Search for the cell housing the specified text and yield its (x, y) center coordinate. 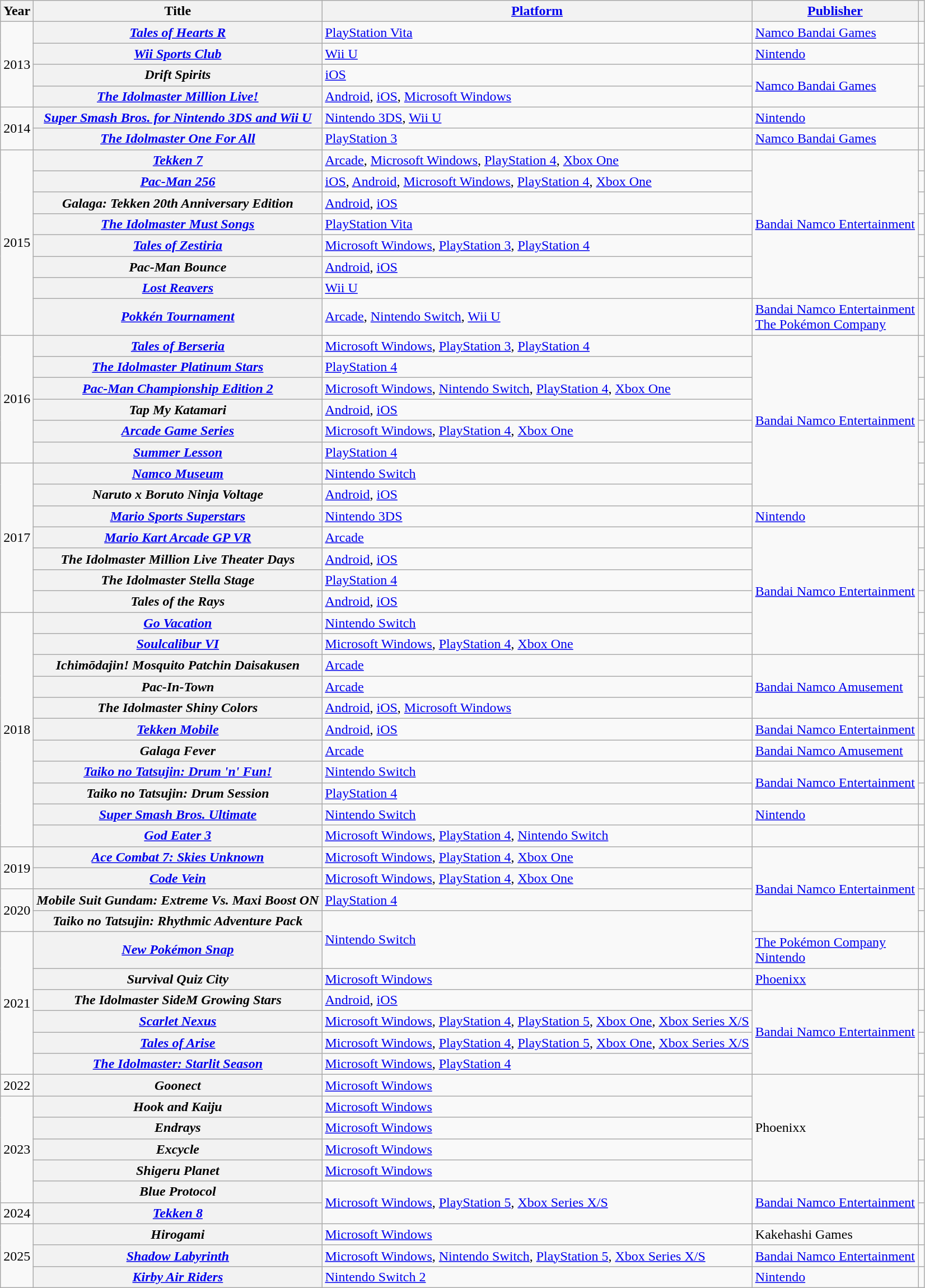
Taiko no Tatsujin: Drum 'n' Fun! (178, 772)
Tales of Zestiria (178, 245)
Goonect (178, 1085)
Super Smash Bros. Ultimate (178, 814)
The Idolmaster Platinum Stars (178, 367)
Wii Sports Club (178, 54)
Nintendo Switch 2 (537, 1277)
Microsoft Windows, PlayStation 4 (537, 1064)
Tales of Hearts R (178, 32)
Hook and Kaiju (178, 1107)
Super Smash Bros. for Nintendo 3DS and Wii U (178, 118)
Tap My Katamari (178, 410)
Summer Lesson (178, 452)
Arcade, Microsoft Windows, PlayStation 4, Xbox One (537, 160)
Pac-In-Town (178, 687)
2022 (17, 1085)
PlayStation 3 (537, 139)
2023 (17, 1149)
Nintendo 3DS (537, 516)
Pokkén Tournament (178, 317)
Galaga: Tekken 20th Anniversary Edition (178, 203)
Bandai Namco EntertainmentThe Pokémon Company (835, 317)
Galaga Fever (178, 751)
Microsoft Windows, PlayStation 5, Xbox Series X/S (537, 1202)
Survival Quiz City (178, 979)
Year (17, 11)
2024 (17, 1213)
2025 (17, 1256)
The Idolmaster One For All (178, 139)
Microsoft Windows, Nintendo Switch, PlayStation 4, Xbox One (537, 388)
Mario Kart Arcade GP VR (178, 537)
Ace Combat 7: Skies Unknown (178, 857)
Scarlet Nexus (178, 1022)
Tales of Berseria (178, 346)
2017 (17, 537)
2014 (17, 128)
God Eater 3 (178, 836)
Pac-Man Championship Edition 2 (178, 388)
Ichimōdajin! Mosquito Patchin Daisakusen (178, 666)
Go Vacation (178, 623)
Code Vein (178, 878)
2016 (17, 399)
Pac-Man 256 (178, 181)
Taiko no Tatsujin: Rhythmic Adventure Pack (178, 921)
Excycle (178, 1149)
Arcade, Nintendo Switch, Wii U (537, 317)
New Pokémon Snap (178, 949)
Tekken Mobile (178, 729)
iOS (537, 75)
Soulcalibur VI (178, 644)
Microsoft Windows, PlayStation 4, Nintendo Switch (537, 836)
Blue Protocol (178, 1192)
Title (178, 11)
The Idolmaster Must Songs (178, 224)
iOS, Android, Microsoft Windows, PlayStation 4, Xbox One (537, 181)
2018 (17, 730)
2019 (17, 868)
2021 (17, 1003)
Namco Museum (178, 474)
The Idolmaster Stella Stage (178, 580)
Tales of Arise (178, 1043)
The Pokémon CompanyNintendo (835, 949)
Shigeru Planet (178, 1170)
Lost Reavers (178, 288)
Kakehashi Games (835, 1234)
Platform (537, 11)
Mobile Suit Gundam: Extreme Vs. Maxi Boost ON (178, 900)
Publisher (835, 11)
Tekken 8 (178, 1213)
Naruto x Boruto Ninja Voltage (178, 495)
Nintendo 3DS, Wii U (537, 118)
The Idolmaster SideM Growing Stars (178, 1000)
The Idolmaster Million Live! (178, 96)
Hirogami (178, 1234)
Taiko no Tatsujin: Drum Session (178, 793)
The Idolmaster Million Live Theater Days (178, 559)
2020 (17, 910)
2015 (17, 242)
Drift Spirits (178, 75)
Pac-Man Bounce (178, 267)
Mario Sports Superstars (178, 516)
Endrays (178, 1128)
2013 (17, 64)
The Idolmaster: Starlit Season (178, 1064)
Shadow Labyrinth (178, 1256)
Tekken 7 (178, 160)
Microsoft Windows, Nintendo Switch, PlayStation 5, Xbox Series X/S (537, 1256)
Tales of the Rays (178, 601)
Arcade Game Series (178, 431)
Kirby Air Riders (178, 1277)
The Idolmaster Shiny Colors (178, 708)
